Provide the [x, y] coordinate of the cell's center where the given text is located.  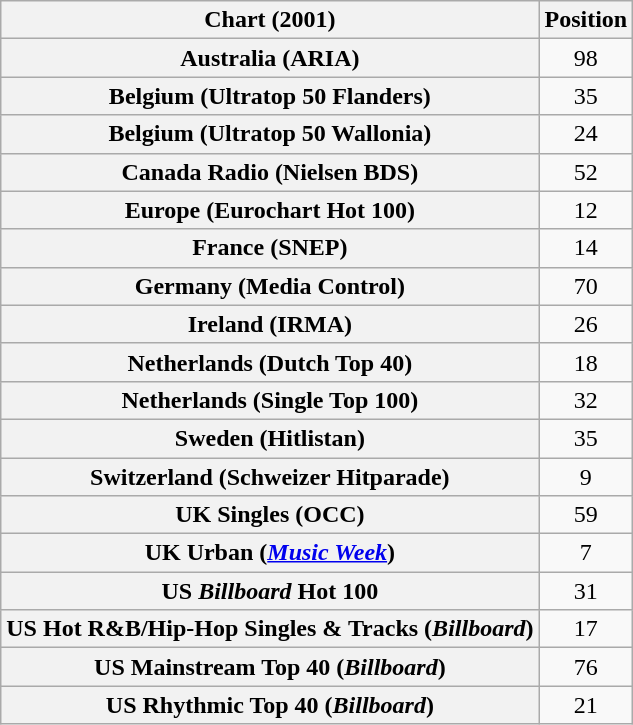
26 [586, 324]
98 [586, 58]
Sweden (Hitlistan) [270, 438]
9 [586, 477]
Netherlands (Dutch Top 40) [270, 362]
59 [586, 515]
Belgium (Ultratop 50 Flanders) [270, 96]
32 [586, 400]
France (SNEP) [270, 248]
US Mainstream Top 40 (Billboard) [270, 667]
UK Urban (Music Week) [270, 553]
Belgium (Ultratop 50 Wallonia) [270, 134]
US Billboard Hot 100 [270, 591]
21 [586, 705]
Position [586, 20]
UK Singles (OCC) [270, 515]
Germany (Media Control) [270, 286]
Netherlands (Single Top 100) [270, 400]
76 [586, 667]
7 [586, 553]
24 [586, 134]
31 [586, 591]
14 [586, 248]
US Rhythmic Top 40 (Billboard) [270, 705]
US Hot R&B/Hip-Hop Singles & Tracks (Billboard) [270, 629]
18 [586, 362]
Chart (2001) [270, 20]
Canada Radio (Nielsen BDS) [270, 172]
17 [586, 629]
52 [586, 172]
70 [586, 286]
Ireland (IRMA) [270, 324]
12 [586, 210]
Europe (Eurochart Hot 100) [270, 210]
Australia (ARIA) [270, 58]
Switzerland (Schweizer Hitparade) [270, 477]
